Capture the cell that displays the provided text and extract its (X, Y) central coordinate. 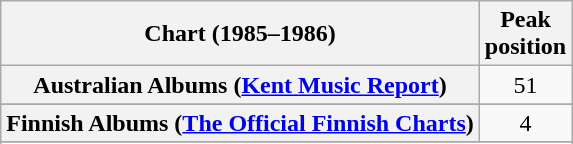
Australian Albums (Kent Music Report) (240, 85)
Peakposition (525, 34)
Finnish Albums (The Official Finnish Charts) (240, 123)
51 (525, 85)
Chart (1985–1986) (240, 34)
4 (525, 123)
